Pinpoint the cell where the given text exists, returning its [X, Y] midpoint coordinate. 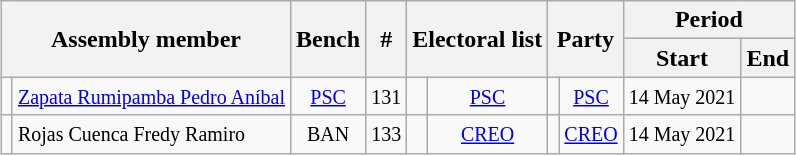
Bench [328, 39]
# [386, 39]
131 [386, 96]
Assembly member [146, 39]
BAN [328, 134]
Start [682, 58]
Period [708, 20]
133 [386, 134]
Party [586, 39]
Zapata Rumipamba Pedro Aníbal [151, 96]
Electoral list [478, 39]
Rojas Cuenca Fredy Ramiro [151, 134]
End [768, 58]
